Return (x, y) of the center of cell containing provided text 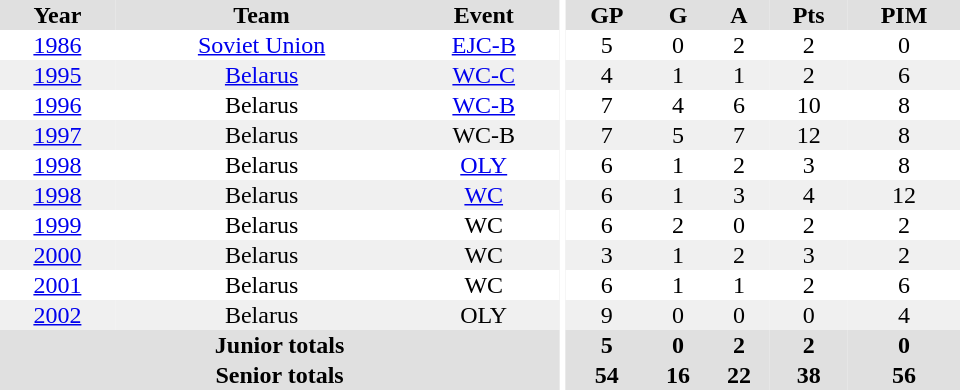
GP (607, 15)
2002 (58, 315)
1986 (58, 45)
2001 (58, 285)
Soviet Union (262, 45)
1995 (58, 75)
WC-C (484, 75)
1997 (58, 135)
Year (58, 15)
G (678, 15)
1996 (58, 105)
EJC-B (484, 45)
1999 (58, 225)
A (740, 15)
Junior totals (280, 345)
Pts (808, 15)
2000 (58, 255)
Event (484, 15)
Team (262, 15)
38 (808, 375)
9 (607, 315)
PIM (904, 15)
16 (678, 375)
10 (808, 105)
56 (904, 375)
Senior totals (280, 375)
54 (607, 375)
22 (740, 375)
